Scan for the cell matching the given text and deliver its (X, Y) coordinate at center. 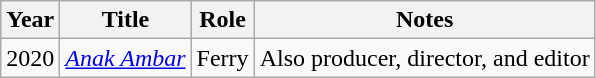
Title (126, 20)
Ferry (222, 58)
Year (30, 20)
Also producer, director, and editor (424, 58)
2020 (30, 58)
Anak Ambar (126, 58)
Notes (424, 20)
Role (222, 20)
